From the cell containing the given text, extract its center point as (X, Y) coordinate. 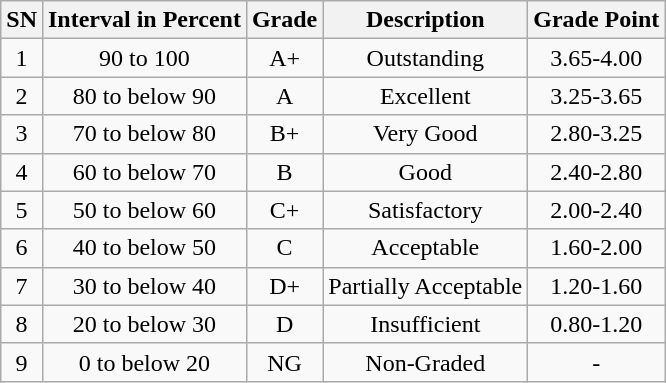
90 to 100 (144, 58)
Insufficient (426, 324)
B (284, 172)
3 (22, 134)
Outstanding (426, 58)
NG (284, 362)
2 (22, 96)
20 to below 30 (144, 324)
60 to below 70 (144, 172)
Very Good (426, 134)
5 (22, 210)
3.65-4.00 (596, 58)
Non-Graded (426, 362)
C+ (284, 210)
Partially Acceptable (426, 286)
C (284, 248)
9 (22, 362)
80 to below 90 (144, 96)
2.40-2.80 (596, 172)
2.80-3.25 (596, 134)
- (596, 362)
SN (22, 20)
0 to below 20 (144, 362)
A+ (284, 58)
Interval in Percent (144, 20)
Good (426, 172)
Satisfactory (426, 210)
D+ (284, 286)
Excellent (426, 96)
Grade Point (596, 20)
4 (22, 172)
1.60-2.00 (596, 248)
8 (22, 324)
7 (22, 286)
40 to below 50 (144, 248)
2.00-2.40 (596, 210)
A (284, 96)
Grade (284, 20)
1.20-1.60 (596, 286)
50 to below 60 (144, 210)
3.25-3.65 (596, 96)
B+ (284, 134)
Acceptable (426, 248)
D (284, 324)
30 to below 40 (144, 286)
6 (22, 248)
Description (426, 20)
1 (22, 58)
70 to below 80 (144, 134)
0.80-1.20 (596, 324)
